Return [x, y] of the center of cell containing provided text 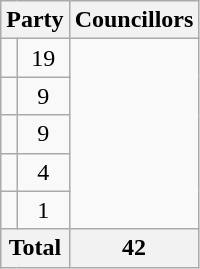
42 [134, 248]
4 [43, 172]
19 [43, 58]
1 [43, 210]
Councillors [134, 20]
Party [35, 20]
Total [35, 248]
